Pinpoint the cell where the given text exists, returning its [x, y] midpoint coordinate. 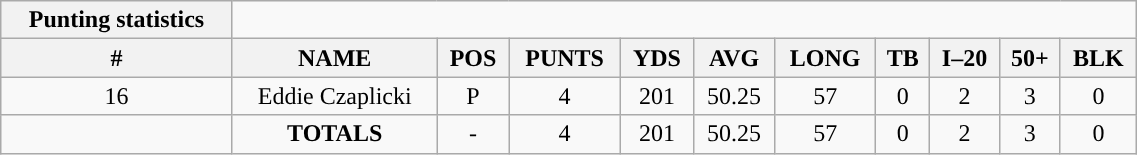
BLK [1098, 58]
16 [116, 96]
Punting statistics [116, 20]
LONG [825, 58]
AVG [734, 58]
TB [902, 58]
PUNTS [564, 58]
NAME [334, 58]
P [473, 96]
YDS [656, 58]
TOTALS [334, 134]
Eddie Czaplicki [334, 96]
I–20 [964, 58]
- [473, 134]
POS [473, 58]
# [116, 58]
50+ [1030, 58]
